Scan for the cell matching the given text and deliver its (X, Y) coordinate at center. 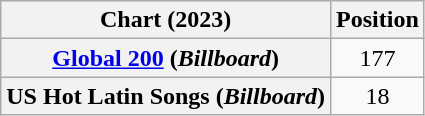
US Hot Latin Songs (Billboard) (166, 96)
Chart (2023) (166, 20)
177 (378, 58)
Global 200 (Billboard) (166, 58)
18 (378, 96)
Position (378, 20)
